Locate the cell with the specified text and output its (X, Y) center coordinate. 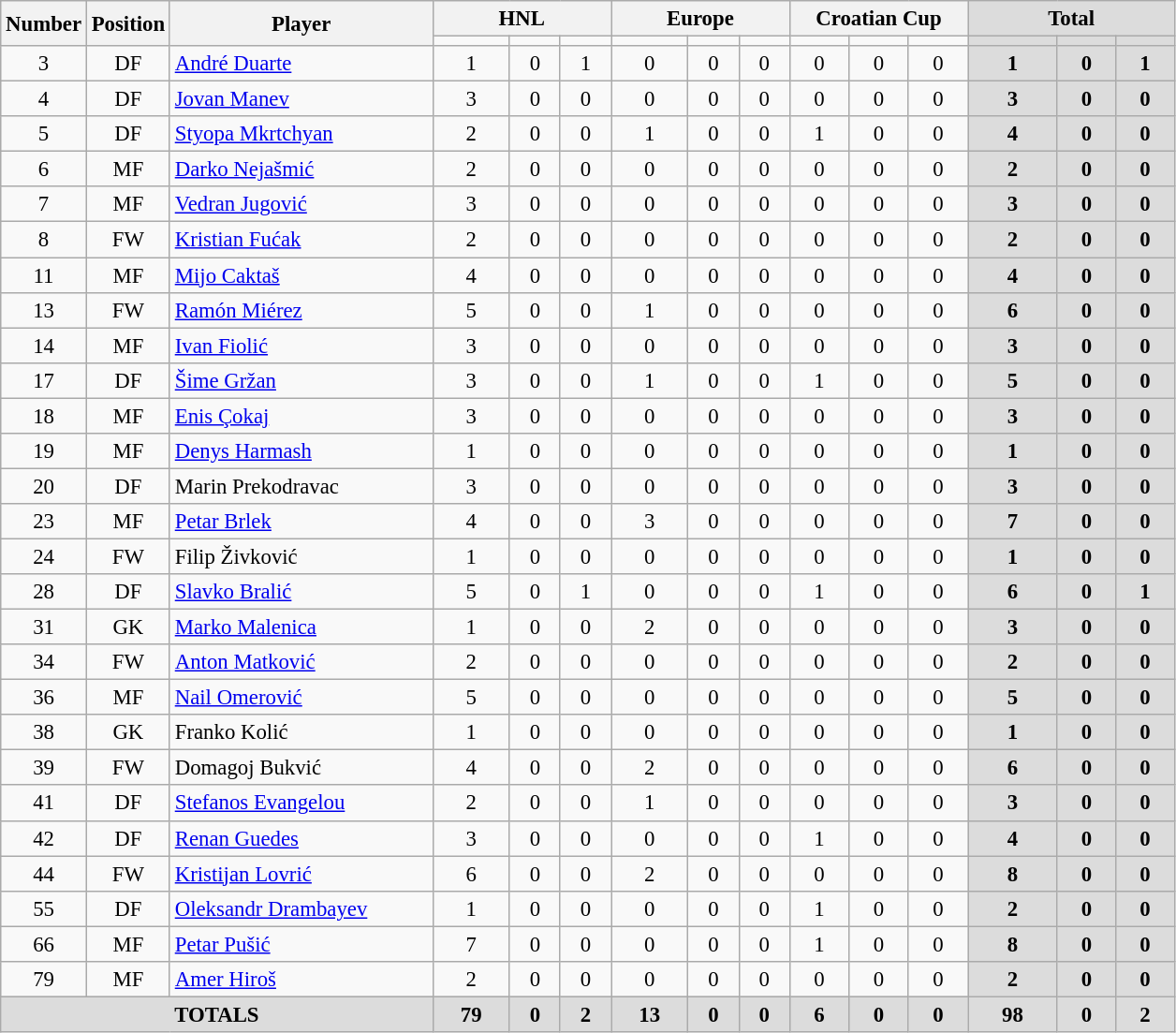
41 (44, 804)
Franko Kolić (301, 732)
19 (44, 451)
Darko Nejašmić (301, 170)
Number (44, 23)
Renan Guedes (301, 838)
Stefanos Evangelou (301, 804)
Domagoj Bukvić (301, 768)
Anton Matković (301, 662)
24 (44, 556)
Marin Prekodravac (301, 486)
Filip Živković (301, 556)
Vedran Jugović (301, 205)
TOTALS (217, 1014)
36 (44, 698)
Oleksandr Drambayev (301, 908)
Position (127, 23)
Mijo Caktaš (301, 275)
23 (44, 522)
Player (301, 23)
38 (44, 732)
Kristian Fućak (301, 240)
28 (44, 592)
Total (1071, 19)
HNL (522, 19)
Marko Malenica (301, 627)
34 (44, 662)
11 (44, 275)
55 (44, 908)
Petar Pušić (301, 944)
Kristijan Lovrić (301, 874)
Croatian Cup (878, 19)
Jovan Manev (301, 99)
31 (44, 627)
Nail Omerović (301, 698)
98 (1013, 1014)
Šime Gržan (301, 380)
20 (44, 486)
Europe (700, 19)
Ramón Miérez (301, 310)
42 (44, 838)
Petar Brlek (301, 522)
Amer Hiroš (301, 980)
66 (44, 944)
44 (44, 874)
Ivan Fiolić (301, 346)
Styopa Mkrtchyan (301, 134)
André Duarte (301, 64)
18 (44, 416)
14 (44, 346)
17 (44, 380)
Denys Harmash (301, 451)
Slavko Bralić (301, 592)
39 (44, 768)
Enis Çokaj (301, 416)
